Capture the cell that displays the provided text and extract its (X, Y) central coordinate. 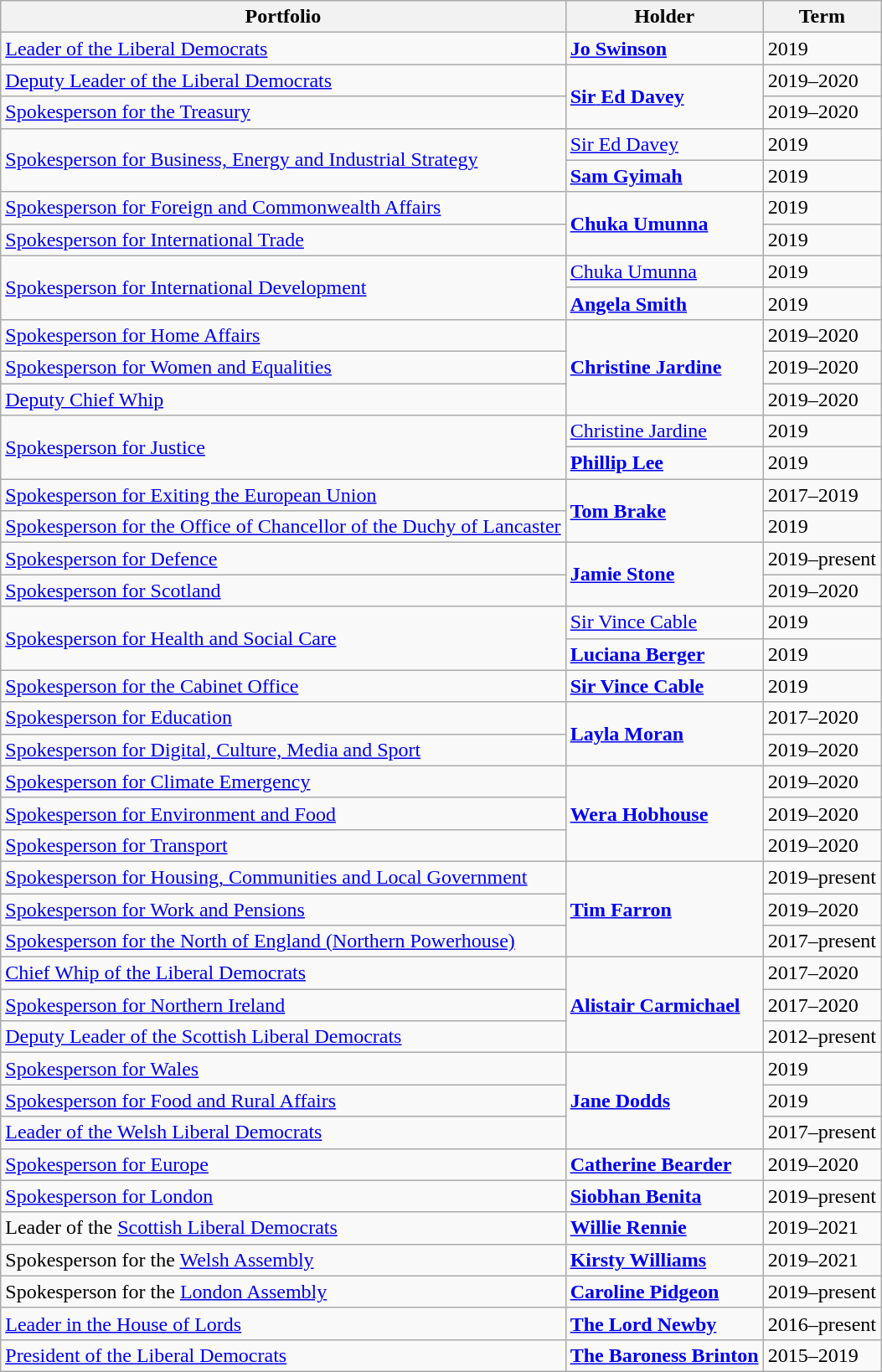
Spokesperson for Home Affairs (283, 335)
Term (822, 17)
Spokesperson for Northern Ireland (283, 1005)
Spokesperson for the Treasury (283, 112)
Tom Brake (664, 511)
Leader of the Welsh Liberal Democrats (283, 1132)
Spokesperson for Digital, Culture, Media and Sport (283, 750)
2017–2019 (822, 495)
Spokesperson for Europe (283, 1164)
Deputy Leader of the Scottish Liberal Democrats (283, 1037)
Spokesperson for the London Assembly (283, 1292)
2016–present (822, 1323)
Sam Gyimah (664, 176)
Luciana Berger (664, 654)
Wera Hobhouse (664, 813)
Deputy Chief Whip (283, 400)
Spokesperson for Defence (283, 559)
Spokesperson for International Trade (283, 240)
The Lord Newby (664, 1323)
Spokesperson for Wales (283, 1069)
The Baroness Brinton (664, 1355)
Spokesperson for Foreign and Commonwealth Affairs (283, 208)
Leader of the Liberal Democrats (283, 49)
Spokesperson for Work and Pensions (283, 909)
Spokesperson for Education (283, 718)
Spokesperson for Health and Social Care (283, 638)
Spokesperson for Women and Equalities (283, 367)
Spokesperson for the Welsh Assembly (283, 1260)
Spokesperson for Scotland (283, 591)
Spokesperson for International Development (283, 287)
Portfolio (283, 17)
Leader in the House of Lords (283, 1323)
Spokesperson for Exiting the European Union (283, 495)
Spokesperson for the Cabinet Office (283, 686)
Spokesperson for Housing, Communities and Local Government (283, 877)
2015–2019 (822, 1355)
Tim Farron (664, 909)
Spokesperson for Food and Rural Affairs (283, 1101)
President of the Liberal Democrats (283, 1355)
Spokesperson for the North of England (Northern Powerhouse) (283, 941)
Caroline Pidgeon (664, 1292)
Willie Rennie (664, 1228)
Spokesperson for London (283, 1196)
Layla Moran (664, 734)
Angela Smith (664, 303)
Jo Swinson (664, 49)
Spokesperson for Transport (283, 845)
Spokesperson for Climate Emergency (283, 781)
Jane Dodds (664, 1101)
Catherine Bearder (664, 1164)
Alistair Carmichael (664, 1005)
Chief Whip of the Liberal Democrats (283, 973)
Jamie Stone (664, 575)
2012–present (822, 1037)
Spokesperson for Business, Energy and Industrial Strategy (283, 160)
Spokesperson for Environment and Food (283, 813)
Phillip Lee (664, 463)
Siobhan Benita (664, 1196)
Spokesperson for Justice (283, 447)
Spokesperson for the Office of Chancellor of the Duchy of Lancaster (283, 527)
Leader of the Scottish Liberal Democrats (283, 1228)
Kirsty Williams (664, 1260)
Deputy Leader of the Liberal Democrats (283, 80)
Holder (664, 17)
